Output the [x, y] coordinate of the center of the cell containing the given text.  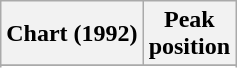
Peakposition [189, 34]
Chart (1992) [72, 34]
